Detect which cell encompasses the target text, then output its [X, Y] center coordinate. 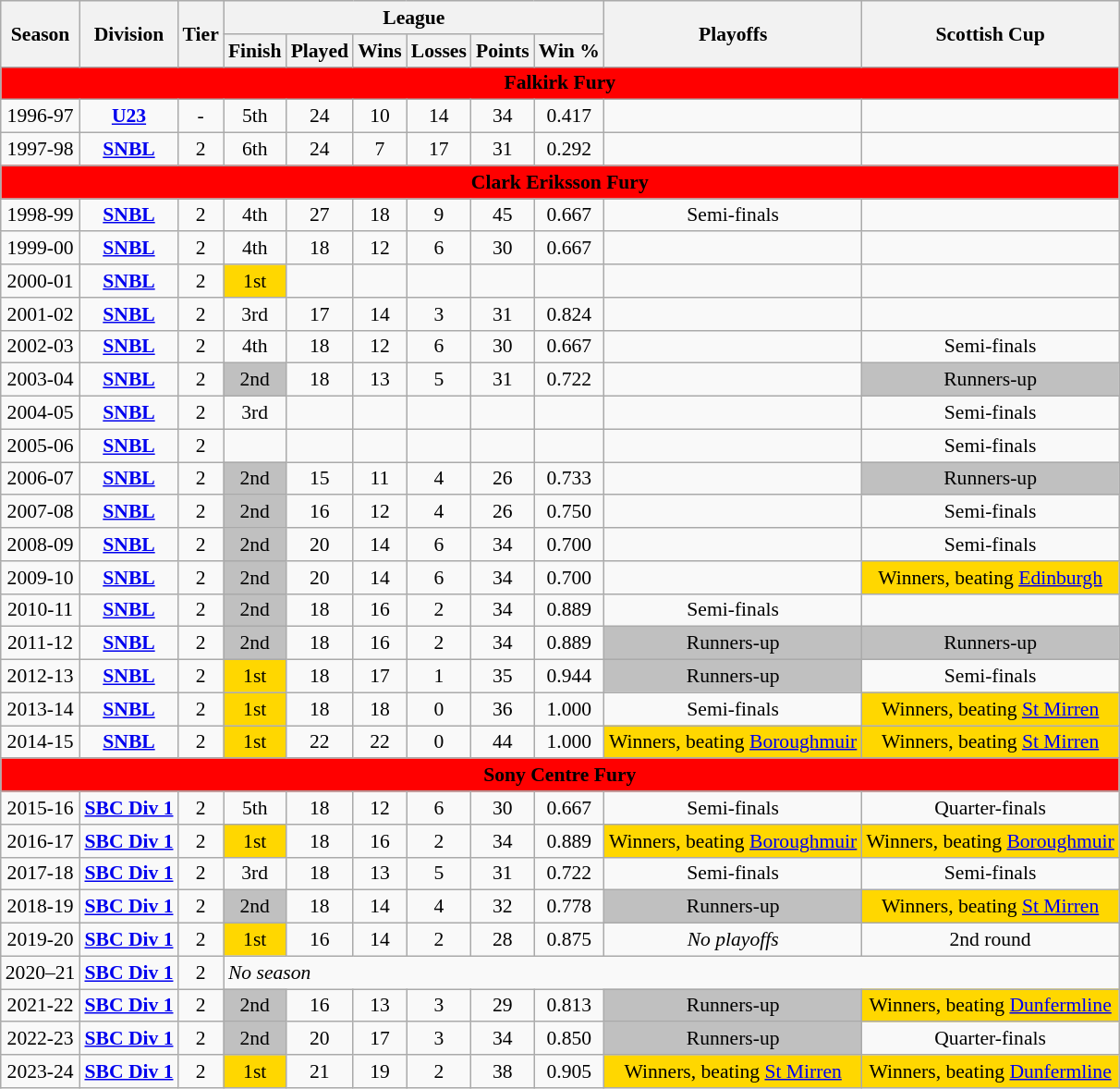
0.292 [569, 150]
6th [255, 150]
2013-14 [41, 709]
2014-15 [41, 742]
Played [320, 51]
Playoffs [733, 33]
2011-12 [41, 643]
0.417 [569, 116]
0.813 [569, 1006]
11 [380, 479]
Losses [439, 51]
Clark Eriksson Fury [560, 182]
2001-02 [41, 314]
38 [503, 1071]
32 [503, 907]
0.750 [569, 512]
29 [503, 1006]
2015-16 [41, 808]
2nd round [990, 940]
1997-98 [41, 150]
44 [503, 742]
1 [439, 677]
15 [320, 479]
0.944 [569, 677]
7 [380, 150]
0.875 [569, 940]
0.824 [569, 314]
U23 [128, 116]
21 [320, 1071]
2004-05 [41, 413]
Scottish Cup [990, 33]
Sony Centre Fury [560, 776]
1996-97 [41, 116]
2017-18 [41, 874]
2021-22 [41, 1006]
2018-19 [41, 907]
Falkirk Fury [560, 83]
0.850 [569, 1039]
2005-06 [41, 446]
2020–21 [41, 973]
10 [380, 116]
Division [128, 33]
1998-99 [41, 215]
1999-00 [41, 249]
No season [671, 973]
0.905 [569, 1071]
9 [439, 215]
Finish [255, 51]
27 [320, 215]
2000-01 [41, 281]
45 [503, 215]
2022-23 [41, 1039]
28 [503, 940]
Win % [569, 51]
2006-07 [41, 479]
2009-10 [41, 578]
2023-24 [41, 1071]
League [414, 18]
2012-13 [41, 677]
2016-17 [41, 841]
2008-09 [41, 544]
Tier [201, 33]
Points [503, 51]
2003-04 [41, 380]
2019-20 [41, 940]
35 [503, 677]
Season [41, 33]
0.733 [569, 479]
No playoffs [733, 940]
- [201, 116]
36 [503, 709]
0.778 [569, 907]
Winners, beating Edinburgh [990, 578]
2007-08 [41, 512]
2002-03 [41, 347]
2010-11 [41, 610]
19 [380, 1071]
Wins [380, 51]
